Output the (X, Y) coordinate of the center of the cell containing the given text.  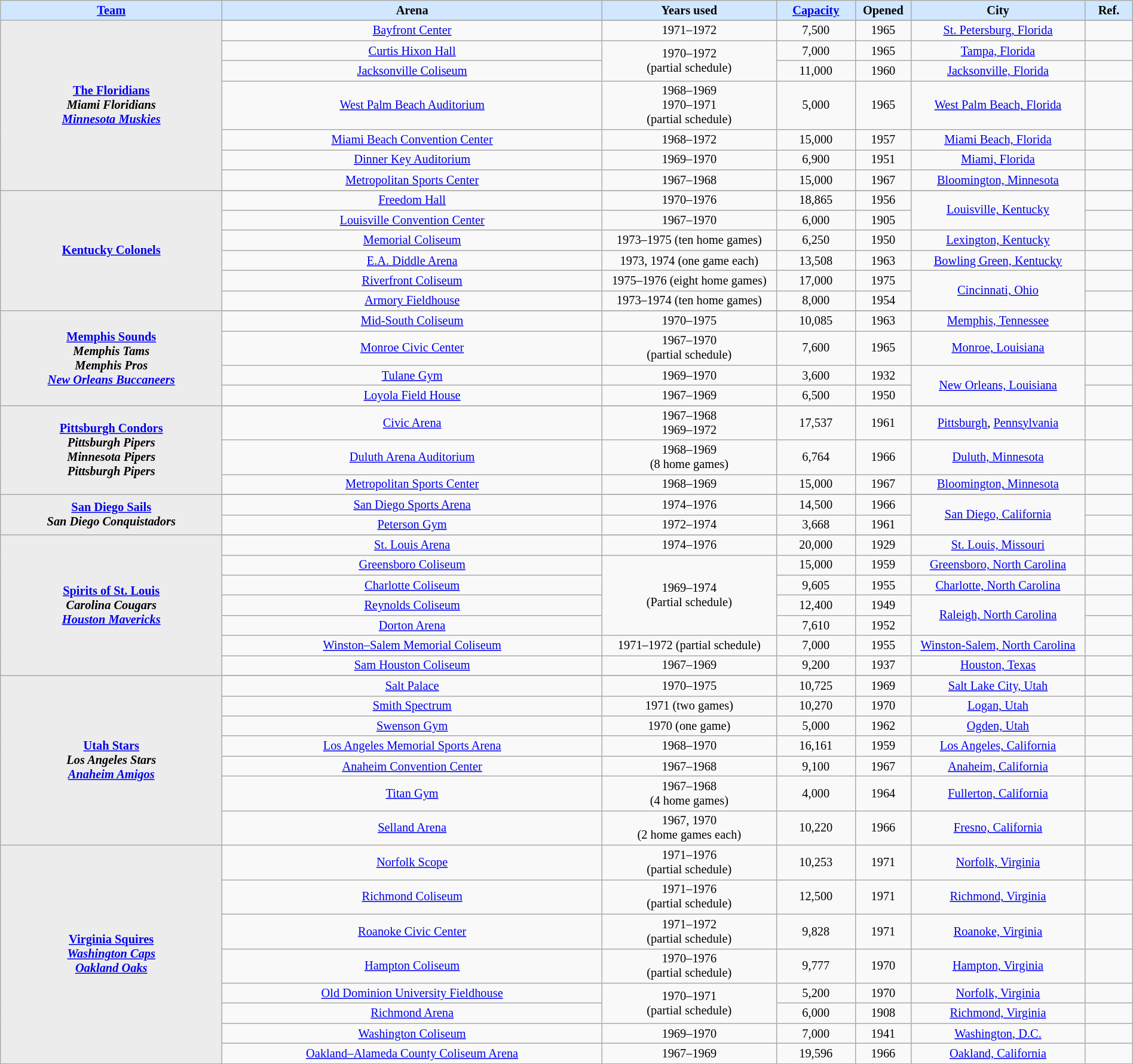
9,100 (816, 766)
Mid-South Coliseum (412, 321)
San Diego SailsSan Diego Conquistadors (111, 514)
St. Petersburg, Florida (998, 30)
4,000 (816, 793)
Ogden, Utah (998, 726)
Cincinnati, Ohio (998, 291)
1905 (883, 220)
Armory Fieldhouse (412, 301)
1967–1968(4 home games) (690, 793)
Salt Lake City, Utah (998, 686)
Civic Arena (412, 423)
6,500 (816, 395)
1967–19681969–1972 (690, 423)
1973–1974 (ten home games) (690, 301)
Riverfront Coliseum (412, 280)
Tulane Gym (412, 375)
Spirits of St. LouisCarolina CougarsHouston Mavericks (111, 605)
Bayfront Center (412, 30)
1908 (883, 1013)
Duluth Arena Auditorium (412, 457)
18,865 (816, 200)
Peterson Gym (412, 525)
Dinner Key Auditorium (412, 160)
Bowling Green, Kentucky (998, 261)
Smith Spectrum (412, 706)
20,000 (816, 545)
12,400 (816, 605)
Curtis Hixon Hall (412, 51)
1929 (883, 545)
1949 (883, 605)
Lexington, Kentucky (998, 240)
1975 (883, 280)
10,085 (816, 321)
14,500 (816, 505)
1972–1974 (690, 525)
Capacity (816, 10)
1968–1970 (690, 746)
Team (111, 10)
1937 (883, 665)
Norfolk Scope (412, 863)
Los Angeles Memorial Sports Arena (412, 746)
Jacksonville, Florida (998, 71)
Richmond Arena (412, 1013)
Oakland–Alameda County Coliseum Arena (412, 1053)
Pittsburgh CondorsPittsburgh PipersMinnesota PipersPittsburgh Pipers (111, 450)
Washington Coliseum (412, 1034)
3,600 (816, 375)
Richmond Coliseum (412, 897)
9,200 (816, 665)
Charlotte, North Carolina (998, 585)
Miami Beach, Florida (998, 140)
Old Dominion University Fieldhouse (412, 993)
1967, 1970(2 home games each) (690, 828)
1954 (883, 301)
1970–1972(partial schedule) (690, 61)
5,200 (816, 993)
10,725 (816, 686)
New Orleans, Louisiana (998, 385)
9,605 (816, 585)
Arena (412, 10)
Monroe, Louisiana (998, 348)
1971–1972 (690, 30)
7,600 (816, 348)
Hampton, Virginia (998, 966)
6,900 (816, 160)
1967–1970(partial schedule) (690, 348)
Roanoke, Virginia (998, 931)
St. Louis, Missouri (998, 545)
Los Angeles, California (998, 746)
San Diego, California (998, 514)
Anaheim Convention Center (412, 766)
Titan Gym (412, 793)
Virginia SquiresWashington CapsOakland Oaks (111, 954)
Memphis, Tennessee (998, 321)
Fullerton, California (998, 793)
Opened (883, 10)
7,610 (816, 625)
Greensboro, North Carolina (998, 565)
Winston-Salem, North Carolina (998, 646)
Years used (690, 10)
Louisville Convention Center (412, 220)
Reynolds Coliseum (412, 605)
10,220 (816, 828)
1970–1976(partial schedule) (690, 966)
Miami, Florida (998, 160)
13,508 (816, 261)
San Diego Sports Arena (412, 505)
Loyola Field House (412, 395)
6,250 (816, 240)
1932 (883, 375)
Utah StarsLos Angeles StarsAnaheim Amigos (111, 760)
19,596 (816, 1053)
1952 (883, 625)
Freedom Hall (412, 200)
3,668 (816, 525)
1975–1976 (eight home games) (690, 280)
1968–1972 (690, 140)
17,000 (816, 280)
Roanoke Civic Center (412, 931)
1971 (two games) (690, 706)
1967–1970 (690, 220)
1973–1975 (ten home games) (690, 240)
1941 (883, 1034)
Selland Arena (412, 828)
City (998, 10)
Louisville, Kentucky (998, 210)
Houston, Texas (998, 665)
The FloridiansMiami FloridiansMinnesota Muskies (111, 105)
Swenson Gym (412, 726)
West Palm Beach, Florida (998, 105)
6,764 (816, 457)
1964 (883, 793)
West Palm Beach Auditorium (412, 105)
12,500 (816, 897)
St. Louis Arena (412, 545)
E.A. Diddle Arena (412, 261)
1970 (one game) (690, 726)
Pittsburgh, Pennsylvania (998, 423)
1970–1971(partial schedule) (690, 1003)
Raleigh, North Carolina (998, 614)
Duluth, Minnesota (998, 457)
9,777 (816, 966)
Ref. (1109, 10)
10,253 (816, 863)
Washington, D.C. (998, 1034)
1971–1972(partial schedule) (690, 931)
Kentucky Colonels (111, 250)
16,161 (816, 746)
Salt Palace (412, 686)
Logan, Utah (998, 706)
1956 (883, 200)
1973, 1974 (one game each) (690, 261)
Greensboro Coliseum (412, 565)
Anaheim, California (998, 766)
Memorial Coliseum (412, 240)
Dorton Arena (412, 625)
7,500 (816, 30)
1968–19691970–1971(partial schedule) (690, 105)
1970–1976 (690, 200)
Winston–Salem Memorial Coliseum (412, 646)
Sam Houston Coliseum (412, 665)
1969 (883, 686)
17,537 (816, 423)
Monroe Civic Center (412, 348)
Fresno, California (998, 828)
9,828 (816, 931)
Tampa, Florida (998, 51)
Oakland, California (998, 1053)
Jacksonville Coliseum (412, 71)
1971–1972 (partial schedule) (690, 646)
Hampton Coliseum (412, 966)
1968–1969 (690, 484)
10,270 (816, 706)
1968–1969(8 home games) (690, 457)
1951 (883, 160)
8,000 (816, 301)
Memphis SoundsMemphis TamsMemphis ProsNew Orleans Buccaneers (111, 359)
1962 (883, 726)
1969–1974(Partial schedule) (690, 595)
Charlotte Coliseum (412, 585)
1960 (883, 71)
Miami Beach Convention Center (412, 140)
11,000 (816, 71)
1957 (883, 140)
